Capture the cell that displays the provided text and extract its [X, Y] central coordinate. 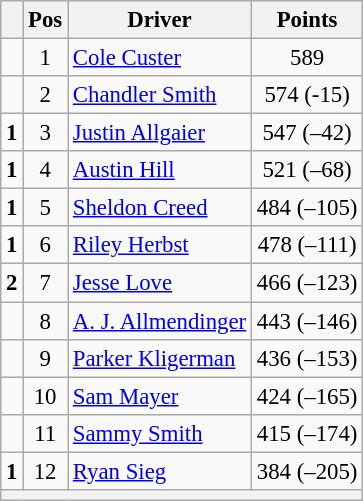
Sheldon Creed [160, 208]
6 [46, 245]
547 (–42) [306, 133]
574 (-15) [306, 95]
Sam Mayer [160, 396]
521 (–68) [306, 170]
Driver [160, 20]
Jesse Love [160, 283]
5 [46, 208]
Chandler Smith [160, 95]
484 (–105) [306, 208]
Riley Herbst [160, 245]
Points [306, 20]
Pos [46, 20]
478 (–111) [306, 245]
A. J. Allmendinger [160, 321]
589 [306, 58]
11 [46, 433]
Justin Allgaier [160, 133]
Cole Custer [160, 58]
8 [46, 321]
436 (–153) [306, 358]
415 (–174) [306, 433]
9 [46, 358]
7 [46, 283]
Parker Kligerman [160, 358]
10 [46, 396]
Austin Hill [160, 170]
466 (–123) [306, 283]
424 (–165) [306, 396]
Ryan Sieg [160, 471]
4 [46, 170]
443 (–146) [306, 321]
12 [46, 471]
384 (–205) [306, 471]
3 [46, 133]
Sammy Smith [160, 433]
